Return (X, Y) of the center of cell containing provided text 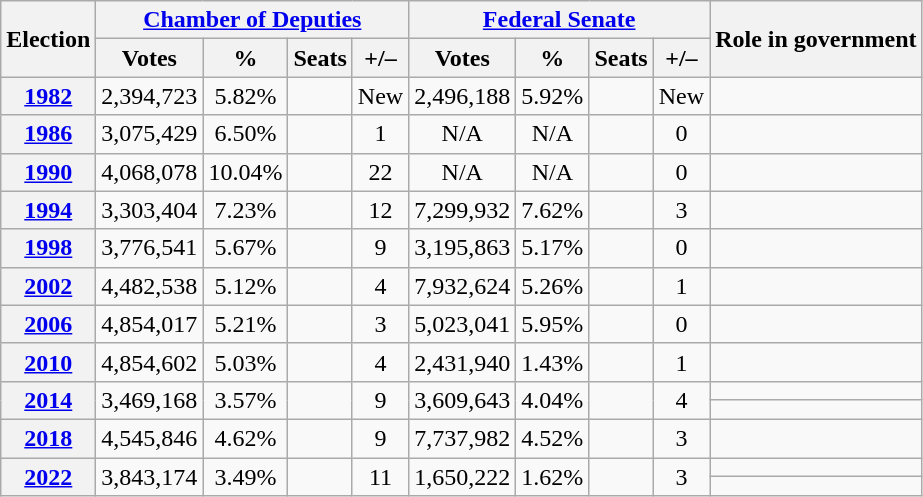
1994 (48, 210)
Election (48, 39)
1.62% (552, 477)
2018 (48, 438)
5.26% (552, 286)
12 (380, 210)
1998 (48, 248)
2002 (48, 286)
1990 (48, 172)
3,075,429 (150, 134)
7,737,982 (462, 438)
1,650,222 (462, 477)
1986 (48, 134)
2022 (48, 477)
Role in government (816, 39)
3,469,168 (150, 400)
5.17% (552, 248)
2006 (48, 324)
5.12% (246, 286)
4,482,538 (150, 286)
3,195,863 (462, 248)
5.82% (246, 96)
4,068,078 (150, 172)
4.52% (552, 438)
22 (380, 172)
4.04% (552, 400)
3,609,643 (462, 400)
6.50% (246, 134)
3.57% (246, 400)
5.67% (246, 248)
5.95% (552, 324)
7,299,932 (462, 210)
3,303,404 (150, 210)
1.43% (552, 362)
4,854,602 (150, 362)
3.49% (246, 477)
2,496,188 (462, 96)
5.21% (246, 324)
5.92% (552, 96)
Federal Senate (560, 20)
4,545,846 (150, 438)
5,023,041 (462, 324)
4,854,017 (150, 324)
Chamber of Deputies (252, 20)
7.62% (552, 210)
7,932,624 (462, 286)
11 (380, 477)
2,431,940 (462, 362)
3,843,174 (150, 477)
10.04% (246, 172)
2,394,723 (150, 96)
3,776,541 (150, 248)
7.23% (246, 210)
4.62% (246, 438)
2010 (48, 362)
5.03% (246, 362)
2014 (48, 400)
1982 (48, 96)
